Find where the given text appears and provide that cell's center as (x, y) coordinate. 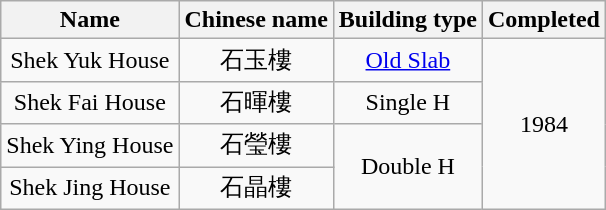
Single H (408, 102)
Old Slab (408, 60)
Name (90, 20)
Double H (408, 166)
石晶樓 (256, 188)
Shek Ying House (90, 146)
石玉樓 (256, 60)
Shek Fai House (90, 102)
Building type (408, 20)
1984 (544, 124)
Shek Yuk House (90, 60)
石瑩樓 (256, 146)
Shek Jing House (90, 188)
Completed (544, 20)
Chinese name (256, 20)
石暉樓 (256, 102)
